Return (X, Y) of the center of cell containing provided text 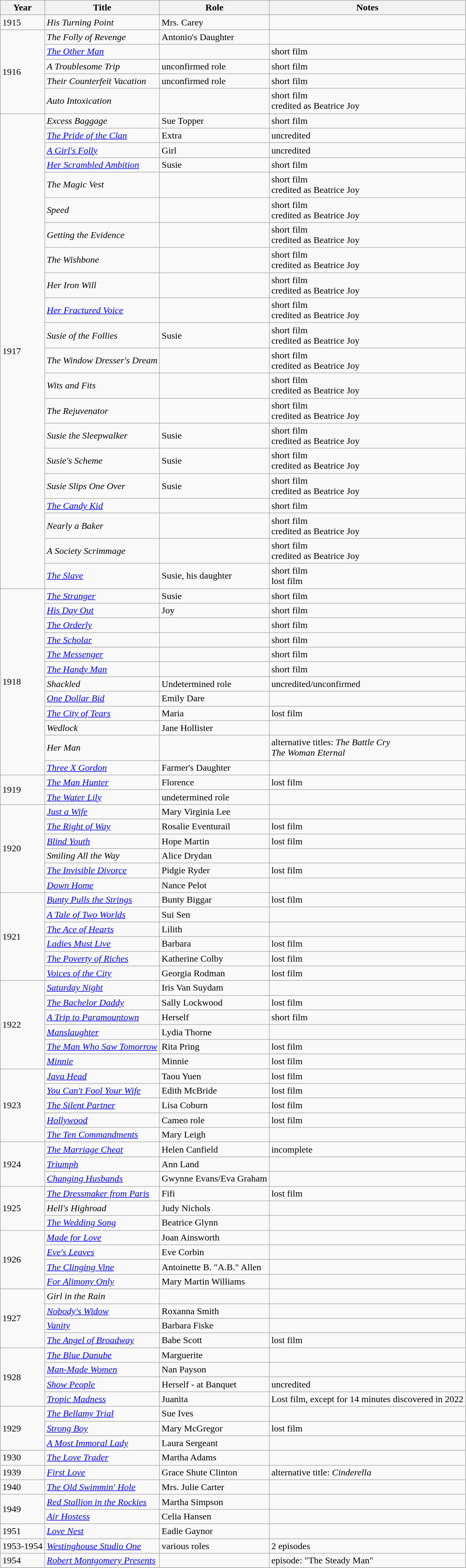
Georgia Rodman (214, 973)
Undetermined role (214, 684)
The Silent Partner (102, 1106)
Ladies Must Live (102, 944)
Gwynne Evans/Eva Graham (214, 1179)
The Slave (102, 576)
Notes (367, 8)
Girl (214, 150)
A Trip to Paramountown (102, 1017)
episode: "The Steady Man" (367, 1561)
The Angel of Broadway (102, 1340)
Sue Topper (214, 121)
Nance Pelot (214, 885)
uncredited/unconfirmed (367, 684)
1951 (22, 1531)
Helen Canfield (214, 1149)
Excess Baggage (102, 121)
Extra (214, 135)
First Love (102, 1472)
The Right of Way (102, 826)
Her Scrambled Ambition (102, 165)
Auto Intoxication (102, 101)
A Girl's Folly (102, 150)
Smiling All the Way (102, 856)
The Bachelor Daddy (102, 1003)
Hope Martin (214, 841)
Down Home (102, 885)
Lydia Thorne (214, 1032)
Their Counterfeit Vacation (102, 81)
1922 (22, 1025)
1917 (22, 351)
alternative titles: The Battle CryThe Woman Eternal (367, 748)
Mary Martin Williams (214, 1281)
Taou Yuen (214, 1076)
Role (214, 8)
Getting the Evidence (102, 235)
Barbara Fiske (214, 1326)
1949 (22, 1509)
One Dollar Bid (102, 699)
His Day Out (102, 611)
1919 (22, 790)
The City of Tears (102, 713)
Pidgie Ryder (214, 871)
Hollywood (102, 1120)
Nearly a Baker (102, 525)
1939 (22, 1472)
Vanity (102, 1326)
Bunty Biggar (214, 900)
The Love Trader (102, 1458)
1953-1954 (22, 1546)
Herself - at Banquet (214, 1384)
1921 (22, 937)
The Dressmaker from Paris (102, 1193)
Grace Shute Clinton (214, 1472)
Java Head (102, 1076)
Title (102, 8)
Lilith (214, 929)
The Folly of Revenge (102, 37)
You Can't Fool Your Wife (102, 1091)
Judy Nichols (214, 1208)
various roles (214, 1546)
Florence (214, 782)
Farmer's Daughter (214, 768)
Air Hostess (102, 1516)
Just a Wife (102, 812)
Triumph (102, 1164)
Barbara (214, 944)
Susie Slips One Over (102, 486)
alternative title: Cinderella (367, 1472)
1928 (22, 1377)
The Invisible Divorce (102, 871)
The Wedding Song (102, 1223)
Babe Scott (214, 1340)
Man-Made Women (102, 1370)
1925 (22, 1208)
Strong Boy (102, 1428)
Wits and Fits (102, 386)
Cameo role (214, 1120)
Eve Corbin (214, 1252)
Iris Van Suydam (214, 988)
Ann Land (214, 1164)
His Turning Point (102, 22)
Jane Hollister (214, 728)
1927 (22, 1318)
A Society Scrimmage (102, 551)
Her Man (102, 748)
1929 (22, 1428)
The Ten Commandments (102, 1135)
Nan Payson (214, 1370)
Sue Ives (214, 1414)
Joan Ainsworth (214, 1237)
Red Stallion in the Rockies (102, 1502)
Hell's Highroad (102, 1208)
Made for Love (102, 1237)
2 episodes (367, 1546)
1954 (22, 1561)
Antoinette B. "A.B." Allen (214, 1267)
1940 (22, 1487)
Rosalie Eventurail (214, 826)
Celia Hansen (214, 1516)
The Other Man (102, 52)
Love Nest (102, 1531)
Herself (214, 1017)
The Bellamy Trial (102, 1414)
The Wishbone (102, 260)
1930 (22, 1458)
The Man Who Saw Tomorrow (102, 1046)
The Blue Danube (102, 1355)
Laura Sergeant (214, 1443)
For Alimony Only (102, 1281)
Eve's Leaves (102, 1252)
Wedlock (102, 728)
Marguerite (214, 1355)
Mrs. Julie Carter (214, 1487)
The Magic Vest (102, 184)
Rita Pring (214, 1046)
The Clinging Vine (102, 1267)
Show People (102, 1384)
The Scholar (102, 640)
Three X Gordon (102, 768)
Girl in the Rain (102, 1296)
Susie's Scheme (102, 461)
Katherine Colby (214, 959)
The Marriage Cheat (102, 1149)
Saturday Night (102, 988)
Robert Montgomery Presents (102, 1561)
Shackled (102, 684)
Susie of the Follies (102, 336)
The Handy Man (102, 669)
The Stranger (102, 596)
short filmlost film (367, 576)
Eadie Gaynor (214, 1531)
1920 (22, 848)
The Candy Kid (102, 506)
Roxanna Smith (214, 1311)
Her Fractured Voice (102, 310)
Martha Simpson (214, 1502)
Joy (214, 611)
The Ace of Hearts (102, 929)
Juanita (214, 1399)
The Poverty of Riches (102, 959)
Susie, his daughter (214, 576)
Beatrice Glynn (214, 1223)
undetermined role (214, 797)
Tropic Madness (102, 1399)
incomplete (367, 1149)
Emily Dare (214, 699)
Mary Virginia Lee (214, 812)
1924 (22, 1164)
The Water Lily (102, 797)
Westinghouse Studio One (102, 1546)
The Orderly (102, 625)
Antonio's Daughter (214, 37)
1918 (22, 682)
Fifi (214, 1193)
Changing Husbands (102, 1179)
The Man Hunter (102, 782)
Blind Youth (102, 841)
Martha Adams (214, 1458)
1915 (22, 22)
The Pride of the Clan (102, 135)
The Rejuvenator (102, 410)
1926 (22, 1259)
Maria (214, 713)
Mary McGregor (214, 1428)
1916 (22, 72)
A Most Immoral Lady (102, 1443)
A Troublesome Trip (102, 66)
Alice Drydan (214, 856)
Edith McBride (214, 1091)
Lost film, except for 14 minutes discovered in 2022 (367, 1399)
Nobody's Widow (102, 1311)
Sally Lockwood (214, 1003)
The Old Swimmin' Hole (102, 1487)
A Tale of Two Worlds (102, 915)
Sui Sen (214, 915)
Her Iron Will (102, 285)
Mary Leigh (214, 1135)
Susie the Sleepwalker (102, 436)
The Window Dresser's Dream (102, 360)
Year (22, 8)
Manslaughter (102, 1032)
The Messenger (102, 655)
1923 (22, 1105)
Voices of the City (102, 973)
Bunty Pulls the Strings (102, 900)
Speed (102, 210)
Lisa Coburn (214, 1106)
Mrs. Carey (214, 22)
